Scan for the cell matching the given text and deliver its [X, Y] coordinate at center. 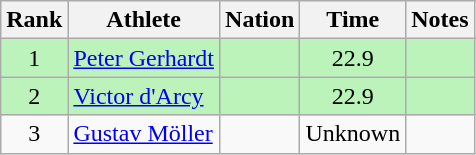
3 [34, 134]
Notes [440, 20]
Unknown [353, 134]
Peter Gerhardt [144, 58]
1 [34, 58]
Rank [34, 20]
Gustav Möller [144, 134]
2 [34, 96]
Victor d'Arcy [144, 96]
Nation [260, 20]
Time [353, 20]
Athlete [144, 20]
